Detect which cell encompasses the target text, then output its (x, y) center coordinate. 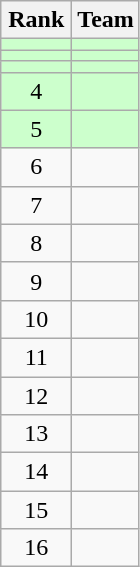
10 (36, 319)
11 (36, 357)
9 (36, 281)
13 (36, 434)
16 (36, 548)
4 (36, 91)
15 (36, 510)
8 (36, 243)
Team (106, 20)
12 (36, 395)
5 (36, 129)
6 (36, 167)
14 (36, 472)
Rank (36, 20)
7 (36, 205)
